Return the (x, y) coordinate for the center point of the cell that contains the specified text.  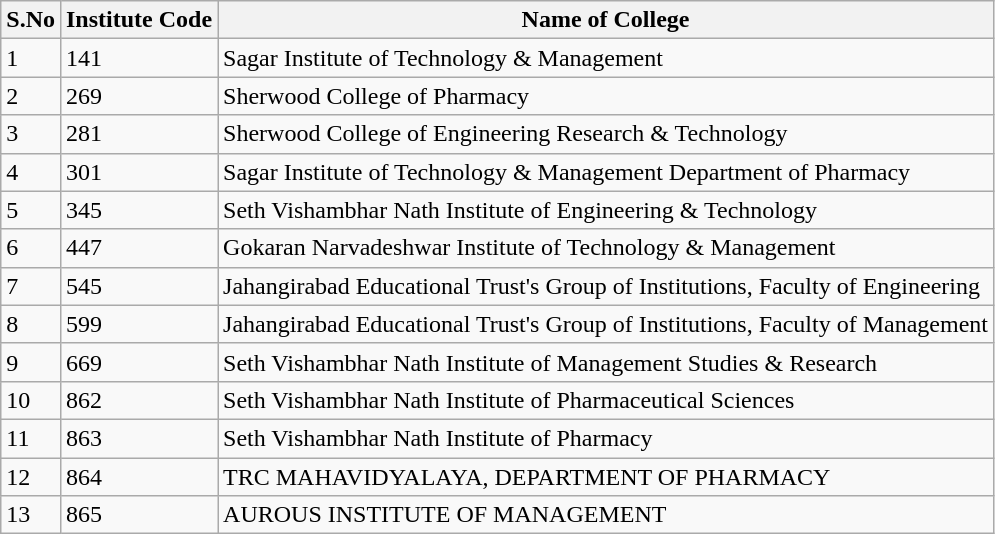
862 (138, 400)
863 (138, 438)
12 (31, 477)
Name of College (606, 20)
Sherwood College of Engineering Research & Technology (606, 134)
5 (31, 210)
3 (31, 134)
TRC MAHAVIDYALAYA, DEPARTMENT OF PHARMACY (606, 477)
599 (138, 324)
447 (138, 248)
13 (31, 515)
6 (31, 248)
10 (31, 400)
Jahangirabad Educational Trust's Group of Institutions, Faculty of Management (606, 324)
301 (138, 172)
269 (138, 96)
Sagar Institute of Technology & Management Department of Pharmacy (606, 172)
Jahangirabad Educational Trust's Group of Institutions, Faculty of Engineering (606, 286)
864 (138, 477)
Sagar Institute of Technology & Management (606, 58)
345 (138, 210)
11 (31, 438)
Sherwood College of Pharmacy (606, 96)
2 (31, 96)
Seth Vishambhar Nath Institute of Pharmacy (606, 438)
AUROUS INSTITUTE OF MANAGEMENT (606, 515)
281 (138, 134)
9 (31, 362)
Gokaran Narvadeshwar Institute of Technology & Management (606, 248)
8 (31, 324)
Seth Vishambhar Nath Institute of Engineering & Technology (606, 210)
S.No (31, 20)
Seth Vishambhar Nath Institute of Management Studies & Research (606, 362)
865 (138, 515)
7 (31, 286)
669 (138, 362)
Institute Code (138, 20)
Seth Vishambhar Nath Institute of Pharmaceutical Sciences (606, 400)
4 (31, 172)
1 (31, 58)
141 (138, 58)
545 (138, 286)
